Determine the [X, Y] coordinate at the center of the cell enclosing the given text.  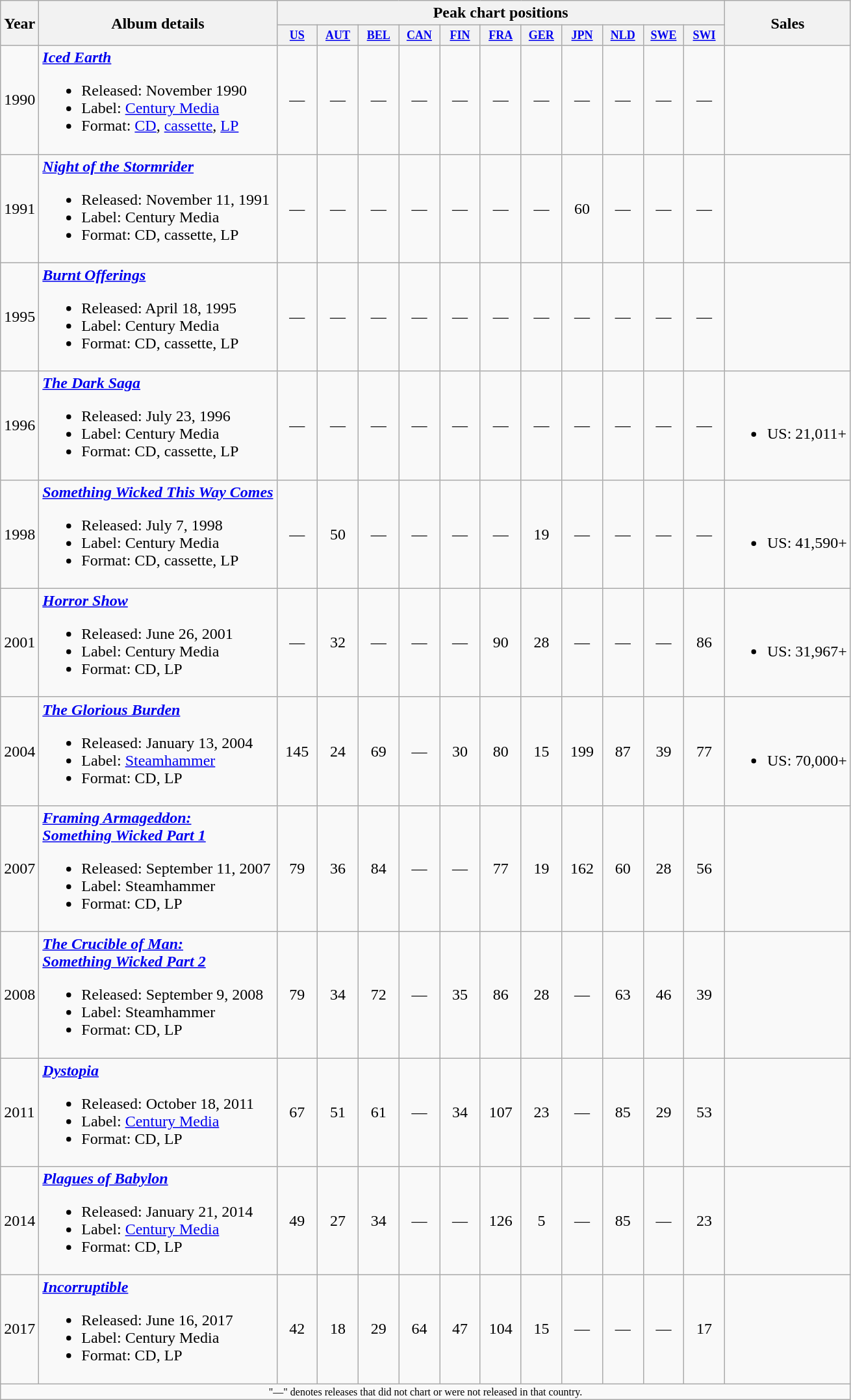
US: 21,011+ [787, 425]
56 [704, 868]
2001 [19, 642]
67 [298, 1113]
53 [704, 1113]
Year [19, 23]
50 [338, 534]
1990 [19, 100]
5 [542, 1221]
2017 [19, 1330]
162 [582, 868]
Night of the StormriderReleased: November 11, 1991Label: Century MediaFormat: CD, cassette, LP [158, 208]
Peak chart positions [500, 13]
18 [338, 1330]
17 [704, 1330]
2011 [19, 1113]
Framing Armageddon: Something Wicked Part 1Released: September 11, 2007Label: SteamhammerFormat: CD, LP [158, 868]
36 [338, 868]
1998 [19, 534]
107 [500, 1113]
126 [500, 1221]
The Glorious BurdenReleased: January 13, 2004Label: SteamhammerFormat: CD, LP [158, 751]
Horror ShowReleased: June 26, 2001Label: Century MediaFormat: CD, LP [158, 642]
69 [378, 751]
51 [338, 1113]
Sales [787, 23]
Plagues of BabylonReleased: January 21, 2014Label: Century MediaFormat: CD, LP [158, 1221]
35 [460, 994]
The Crucible of Man: Something Wicked Part 2Released: September 9, 2008Label: SteamhammerFormat: CD, LP [158, 994]
1996 [19, 425]
2008 [19, 994]
US: 41,590+ [787, 534]
DystopiaReleased: October 18, 2011Label: Century MediaFormat: CD, LP [158, 1113]
63 [622, 994]
47 [460, 1330]
90 [500, 642]
FIN [460, 35]
AUT [338, 35]
49 [298, 1221]
Album details [158, 23]
Iced EarthReleased: November 1990Label: Century MediaFormat: CD, cassette, LP [158, 100]
US: 31,967+ [787, 642]
64 [420, 1330]
87 [622, 751]
199 [582, 751]
"—" denotes releases that did not chart or were not released in that country. [426, 1392]
SWI [704, 35]
GER [542, 35]
US: 70,000+ [787, 751]
NLD [622, 35]
SWE [664, 35]
The Dark SagaReleased: July 23, 1996Label: Century MediaFormat: CD, cassette, LP [158, 425]
2007 [19, 868]
IncorruptibleReleased: June 16, 2017Label: Century MediaFormat: CD, LP [158, 1330]
84 [378, 868]
FRA [500, 35]
1995 [19, 317]
Burnt OfferingsReleased: April 18, 1995Label: Century MediaFormat: CD, cassette, LP [158, 317]
Something Wicked This Way ComesReleased: July 7, 1998Label: Century MediaFormat: CD, cassette, LP [158, 534]
2014 [19, 1221]
CAN [420, 35]
US [298, 35]
61 [378, 1113]
80 [500, 751]
30 [460, 751]
42 [298, 1330]
104 [500, 1330]
2004 [19, 751]
JPN [582, 35]
27 [338, 1221]
145 [298, 751]
1991 [19, 208]
72 [378, 994]
32 [338, 642]
BEL [378, 35]
46 [664, 994]
24 [338, 751]
